Scan for the cell matching the given text and deliver its (x, y) coordinate at center. 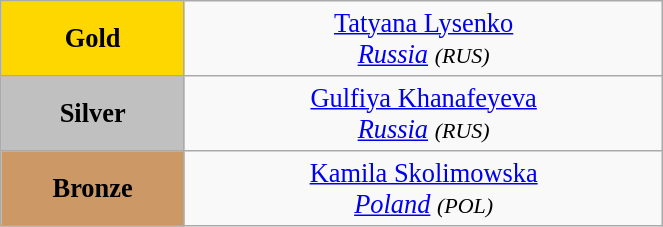
Bronze (93, 188)
Silver (93, 112)
Gulfiya KhanafeyevaRussia (RUS) (423, 112)
Kamila SkolimowskaPoland (POL) (423, 188)
Gold (93, 38)
Tatyana LysenkoRussia (RUS) (423, 38)
